Output the (x, y) coordinate of the center of the cell containing the given text.  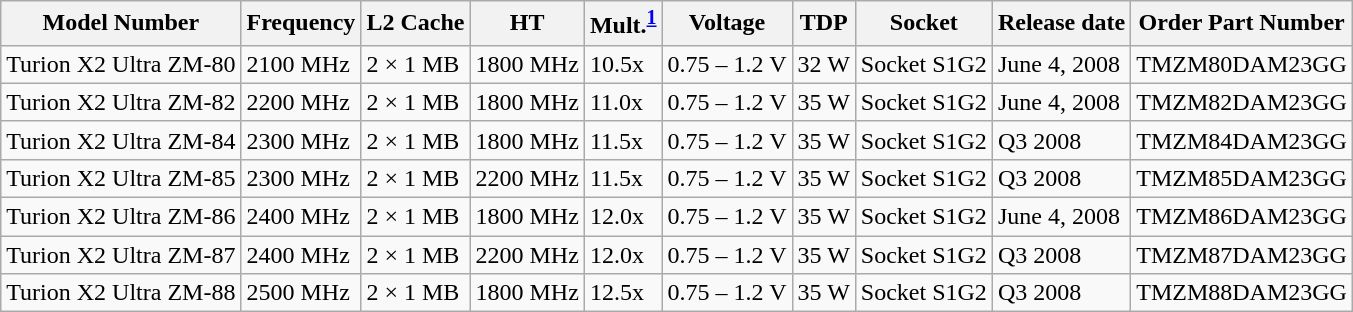
TMZM85DAM23GG (1242, 178)
Order Part Number (1242, 24)
11.0x (623, 102)
12.5x (623, 293)
Release date (1061, 24)
L2 Cache (416, 24)
Voltage (727, 24)
Socket (924, 24)
TMZM80DAM23GG (1242, 64)
Turion X2 Ultra ZM-82 (121, 102)
10.5x (623, 64)
32 W (824, 64)
Turion X2 Ultra ZM-86 (121, 217)
Model Number (121, 24)
TMZM88DAM23GG (1242, 293)
TMZM87DAM23GG (1242, 255)
Frequency (301, 24)
Turion X2 Ultra ZM-84 (121, 140)
Mult.1 (623, 24)
Turion X2 Ultra ZM-80 (121, 64)
HT (527, 24)
Turion X2 Ultra ZM-85 (121, 178)
TMZM82DAM23GG (1242, 102)
Turion X2 Ultra ZM-88 (121, 293)
2100 MHz (301, 64)
Turion X2 Ultra ZM-87 (121, 255)
TMZM86DAM23GG (1242, 217)
2500 MHz (301, 293)
TMZM84DAM23GG (1242, 140)
TDP (824, 24)
